Extract the (X, Y) coordinate from the center of the cell holding the provided text.  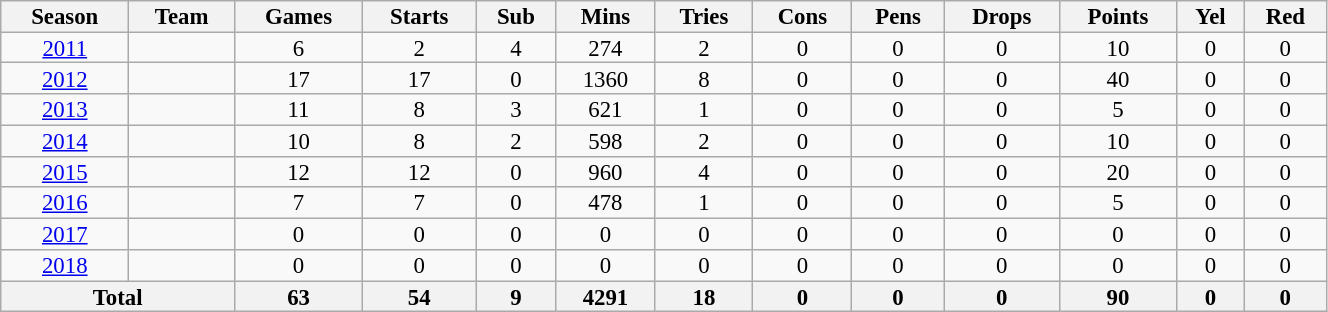
9 (516, 296)
Cons (802, 16)
621 (606, 110)
11 (299, 110)
Yel (1211, 16)
4291 (606, 296)
40 (1118, 78)
2016 (65, 204)
18 (704, 296)
Sub (516, 16)
Drops (1002, 16)
Points (1118, 16)
598 (606, 140)
2015 (65, 172)
Red (1285, 16)
960 (606, 172)
Team (182, 16)
Season (65, 16)
90 (1118, 296)
2013 (65, 110)
Mins (606, 16)
2018 (65, 266)
1360 (606, 78)
2011 (65, 48)
Pens (898, 16)
Starts (420, 16)
63 (299, 296)
20 (1118, 172)
2014 (65, 140)
Games (299, 16)
54 (420, 296)
Tries (704, 16)
274 (606, 48)
2012 (65, 78)
3 (516, 110)
Total (118, 296)
2017 (65, 234)
6 (299, 48)
478 (606, 204)
